For the text-containing cell, return its midpoint in [x, y] coordinate format. 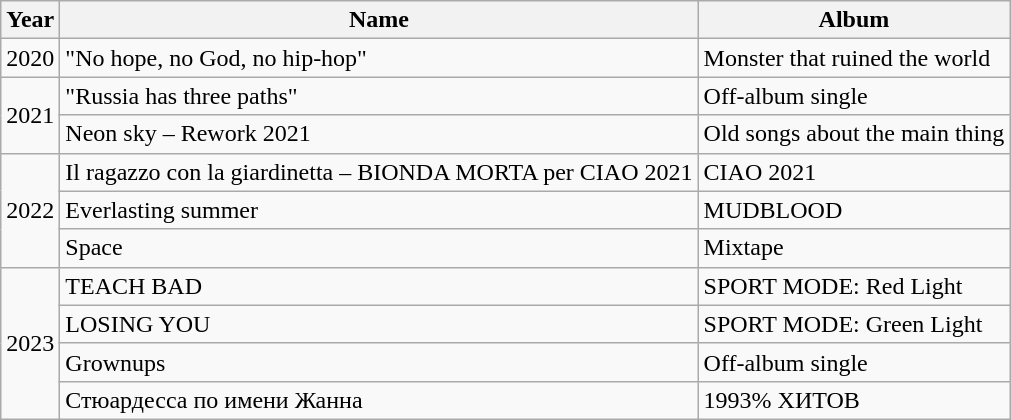
Space [379, 248]
Mixtape [854, 248]
Old songs about the main thing [854, 134]
2023 [30, 343]
Monster that ruined the world [854, 58]
2022 [30, 210]
2020 [30, 58]
Everlasting summer [379, 210]
Стюардесса по имени Жанна [379, 400]
"No hope, no God, no hip-hop" [379, 58]
"Russia has three paths" [379, 96]
1993% XИTOB [854, 400]
SPORT MODE: Green Light [854, 324]
MUDBLOOD [854, 210]
SPORT MODE: Red Light [854, 286]
Album [854, 20]
Name [379, 20]
Neon sky – Rework 2021 [379, 134]
LOSING YOU [379, 324]
Year [30, 20]
CIAO 2021 [854, 172]
Il ragazzo con la giardinetta – BIONDA MORTA per CIAO 2021 [379, 172]
2021 [30, 115]
Grownups [379, 362]
TEACH BAD [379, 286]
